For the text-containing cell, return its midpoint in (x, y) coordinate format. 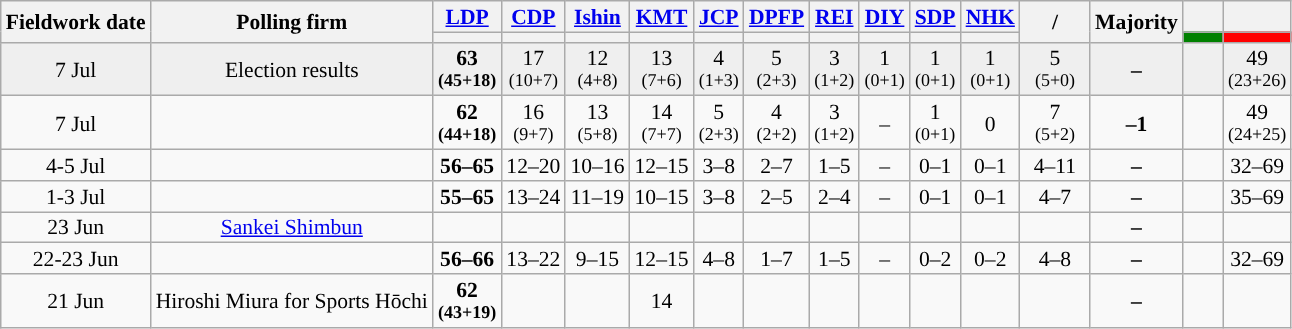
12–20 (533, 166)
4(2+2) (776, 123)
0 (990, 123)
10–15 (662, 196)
Fieldwork date (76, 22)
CDP (533, 16)
14(7+7) (662, 123)
2–5 (776, 196)
49(23+26) (1257, 69)
21 Jun (76, 301)
63(45+18) (467, 69)
62(44+18) (467, 123)
Election results (292, 69)
23 Jun (76, 228)
14 (662, 301)
62(43+19) (467, 301)
REI (834, 16)
LDP (467, 16)
4–11 (1055, 166)
Majority (1136, 22)
10–16 (597, 166)
11–19 (597, 196)
22-23 Jun (76, 258)
DPFP (776, 16)
13(7+6) (662, 69)
7(5+2) (1055, 123)
1-3 Jul (76, 196)
5(5+0) (1055, 69)
SDP (936, 16)
13(5+8) (597, 123)
55–65 (467, 196)
4(1+3) (719, 69)
Sankei Shimbun (292, 228)
Hiroshi Miura for Sports Hōchi (292, 301)
2–4 (834, 196)
2–7 (776, 166)
49(24+25) (1257, 123)
Ishin (597, 16)
56–65 (467, 166)
KMT (662, 16)
DIY (884, 16)
12(4+8) (597, 69)
16(9+7) (533, 123)
9–15 (597, 258)
13–22 (533, 258)
Polling firm (292, 22)
1–7 (776, 258)
13–24 (533, 196)
JCP (719, 16)
17(10+7) (533, 69)
56–66 (467, 258)
4–7 (1055, 196)
35–69 (1257, 196)
–1 (1136, 123)
4-5 Jul (76, 166)
/ (1055, 22)
NHK (990, 16)
